Pinpoint the cell where the given text exists, returning its [X, Y] midpoint coordinate. 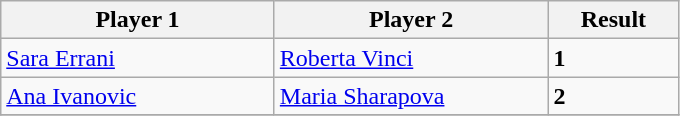
1 [614, 58]
Ana Ivanovic [138, 96]
Player 1 [138, 20]
Roberta Vinci [411, 58]
Result [614, 20]
Maria Sharapova [411, 96]
Sara Errani [138, 58]
Player 2 [411, 20]
2 [614, 96]
